Output the (X, Y) coordinate of the center of the cell containing the given text.  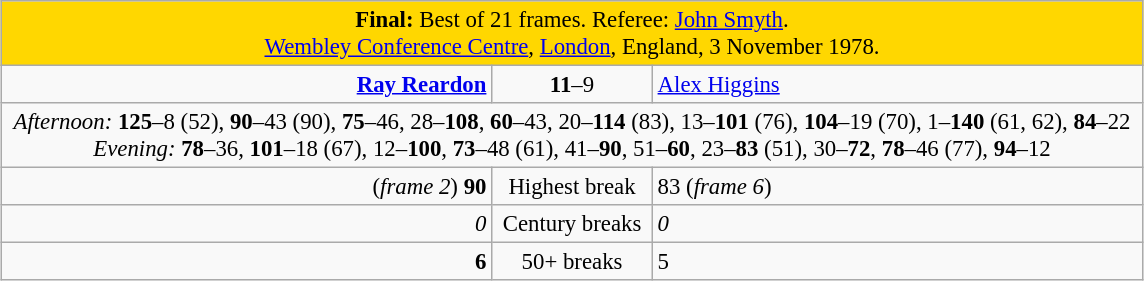
Highest break (572, 187)
83 (frame 6) (898, 187)
Ray Reardon (246, 85)
Century breaks (572, 224)
50+ breaks (572, 262)
(frame 2) 90 (246, 187)
Final: Best of 21 frames. Referee: John Smyth.Wembley Conference Centre, London, England, 3 November 1978. (572, 34)
11–9 (572, 85)
6 (246, 262)
5 (898, 262)
Alex Higgins (898, 85)
